Determine the (X, Y) coordinate at the center of the cell enclosing the given text.  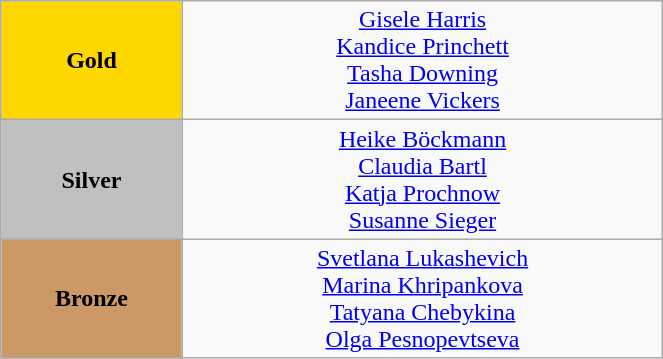
Heike BöckmannClaudia BartlKatja ProchnowSusanne Sieger (422, 180)
Gold (92, 60)
Svetlana LukashevichMarina KhripankovaTatyana ChebykinaOlga Pesnopevtseva (422, 298)
Gisele HarrisKandice PrinchettTasha DowningJaneene Vickers (422, 60)
Silver (92, 180)
Bronze (92, 298)
